Extract the [x, y] coordinate from the center of the cell holding the provided text.  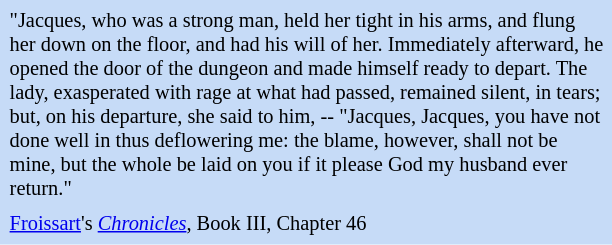
Froissart's Chronicles, Book III, Chapter 46 [306, 224]
